Search for the cell housing the specified text and yield its (x, y) center coordinate. 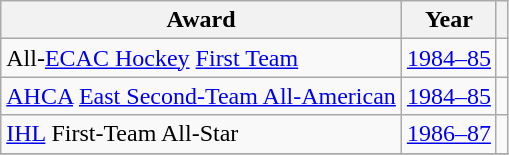
Award (202, 20)
IHL First-Team All-Star (202, 134)
All-ECAC Hockey First Team (202, 58)
AHCA East Second-Team All-American (202, 96)
1986–87 (448, 134)
Year (448, 20)
